Return the [x, y] coordinate for the center point of the cell that contains the specified text.  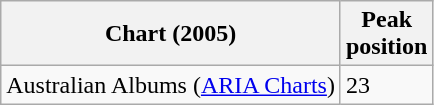
Peakposition [386, 34]
23 [386, 85]
Australian Albums (ARIA Charts) [171, 85]
Chart (2005) [171, 34]
